Scan for the cell matching the given text and deliver its [x, y] coordinate at center. 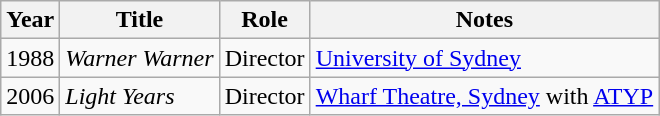
Year [30, 20]
Role [264, 20]
Notes [484, 20]
Wharf Theatre, Sydney with ATYP [484, 96]
University of Sydney [484, 58]
Light Years [140, 96]
Warner Warner [140, 58]
2006 [30, 96]
1988 [30, 58]
Title [140, 20]
